Provide the [x, y] coordinate of the cell's center where the given text is located.  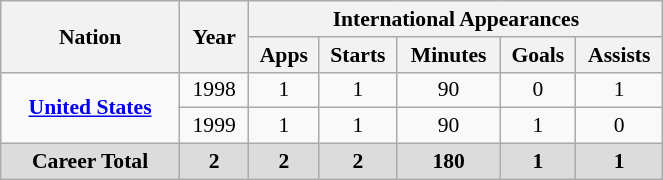
International Appearances [456, 19]
Assists [620, 55]
180 [448, 162]
Goals [538, 55]
Nation [90, 36]
Starts [358, 55]
Apps [284, 55]
1999 [214, 126]
Year [214, 36]
1998 [214, 90]
Minutes [448, 55]
Career Total [90, 162]
United States [90, 108]
